Find where the given text appears and provide that cell's center as [x, y] coordinate. 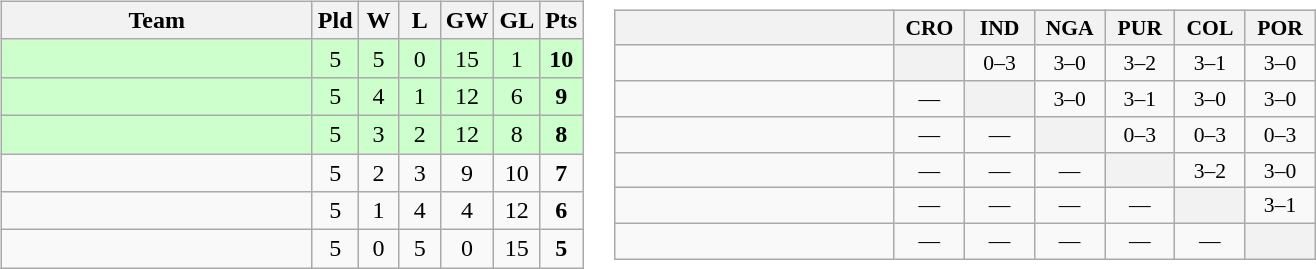
L [420, 20]
IND [999, 28]
PUR [1140, 28]
GW [467, 20]
W [378, 20]
7 [562, 173]
Team [156, 20]
POR [1280, 28]
NGA [1070, 28]
CRO [929, 28]
GL [517, 20]
COL [1210, 28]
Pts [562, 20]
Pld [335, 20]
